Find where the given text appears and provide that cell's center as [X, Y] coordinate. 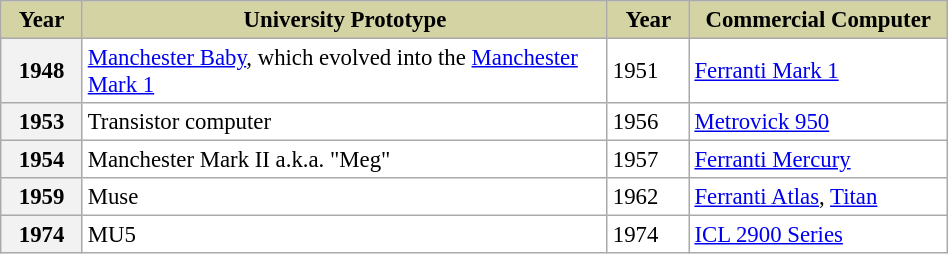
1959 [42, 197]
Ferranti Atlas, Titan [818, 197]
1948 [42, 72]
1951 [648, 72]
1957 [648, 160]
Muse [344, 197]
ICL 2900 Series [818, 235]
Ferranti Mark 1 [818, 72]
1956 [648, 122]
Metrovick 950 [818, 122]
Transistor computer [344, 122]
Commercial Computer [818, 20]
MU5 [344, 235]
University Prototype [344, 20]
1954 [42, 160]
1962 [648, 197]
Manchester Mark II a.k.a. "Meg" [344, 160]
1953 [42, 122]
Ferranti Mercury [818, 160]
Manchester Baby, which evolved into the Manchester Mark 1 [344, 72]
